Output the (x, y) coordinate of the center of the cell containing the given text.  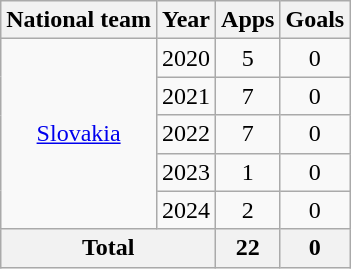
Apps (248, 20)
2021 (186, 96)
Total (108, 248)
2023 (186, 172)
National team (79, 20)
5 (248, 58)
1 (248, 172)
2022 (186, 134)
2024 (186, 210)
2020 (186, 58)
Slovakia (79, 134)
22 (248, 248)
Goals (315, 20)
2 (248, 210)
Year (186, 20)
